Identify which cell holds the provided text, then report its [X, Y] central coordinate. 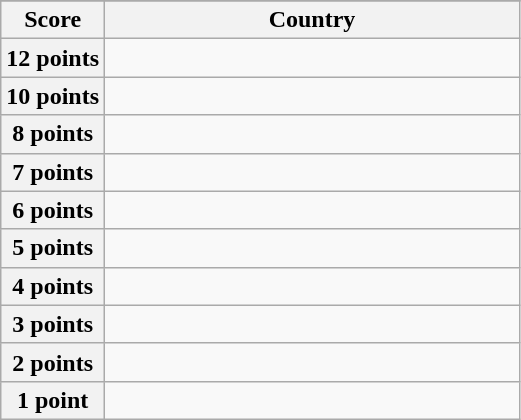
8 points [53, 134]
Country [312, 20]
Score [53, 20]
5 points [53, 248]
10 points [53, 96]
4 points [53, 286]
2 points [53, 362]
3 points [53, 324]
1 point [53, 400]
7 points [53, 172]
12 points [53, 58]
6 points [53, 210]
